Output the (X, Y) coordinate of the center of the cell containing the given text.  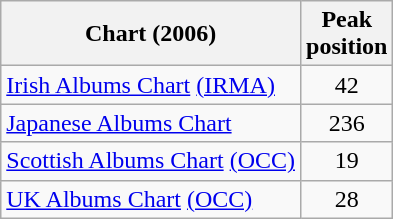
28 (347, 199)
Peakposition (347, 34)
Irish Albums Chart (IRMA) (151, 85)
Chart (2006) (151, 34)
42 (347, 85)
19 (347, 161)
Japanese Albums Chart (151, 123)
236 (347, 123)
UK Albums Chart (OCC) (151, 199)
Scottish Albums Chart (OCC) (151, 161)
